Find where the given text appears and provide that cell's center as (x, y) coordinate. 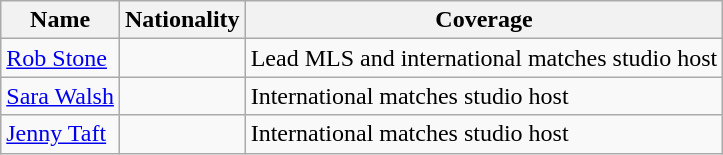
Rob Stone (60, 58)
Sara Walsh (60, 96)
Coverage (484, 20)
Nationality (182, 20)
Name (60, 20)
Jenny Taft (60, 134)
Lead MLS and international matches studio host (484, 58)
